Capture the cell that displays the provided text and extract its [x, y] central coordinate. 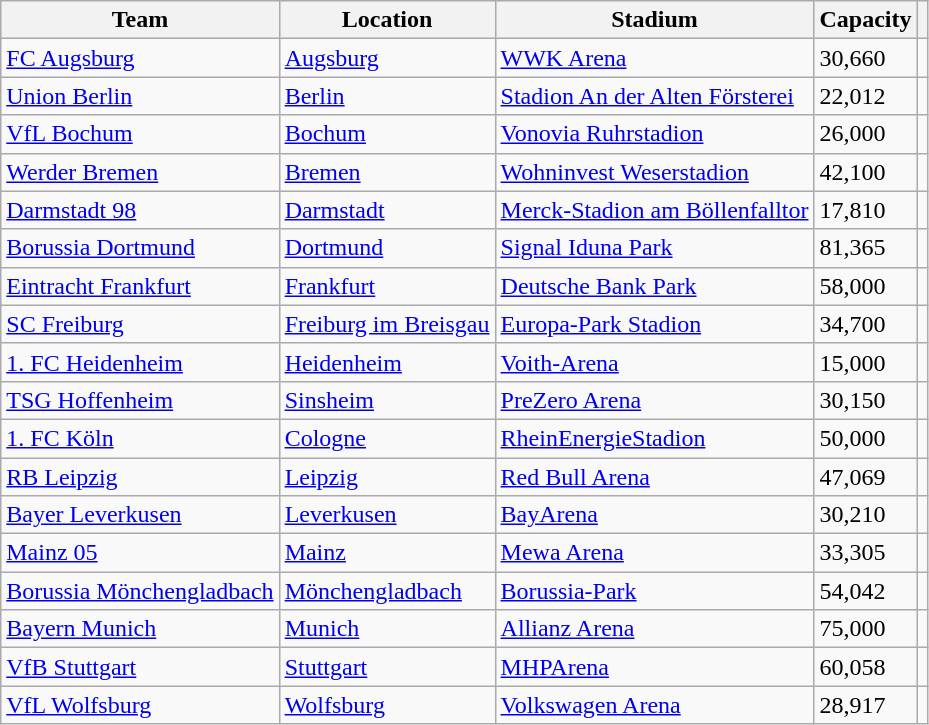
Frankfurt [387, 286]
Darmstadt [387, 210]
Mönchengladbach [387, 591]
Bochum [387, 134]
60,058 [866, 667]
Volkswagen Arena [654, 705]
34,700 [866, 324]
Bayer Leverkusen [140, 515]
Allianz Arena [654, 629]
30,660 [866, 58]
WWK Arena [654, 58]
Signal Iduna Park [654, 248]
Augsburg [387, 58]
Cologne [387, 438]
30,210 [866, 515]
33,305 [866, 553]
Mainz 05 [140, 553]
28,917 [866, 705]
1. FC Köln [140, 438]
VfL Wolfsburg [140, 705]
Union Berlin [140, 96]
Borussia Mönchengladbach [140, 591]
Freiburg im Breisgau [387, 324]
Merck-Stadion am Böllenfalltor [654, 210]
1. FC Heidenheim [140, 362]
BayArena [654, 515]
50,000 [866, 438]
22,012 [866, 96]
VfB Stuttgart [140, 667]
Heidenheim [387, 362]
Team [140, 20]
81,365 [866, 248]
Bayern Munich [140, 629]
MHPArena [654, 667]
Leipzig [387, 477]
Bremen [387, 172]
26,000 [866, 134]
Red Bull Arena [654, 477]
Eintracht Frankfurt [140, 286]
Wohninvest Weserstadion [654, 172]
Sinsheim [387, 400]
15,000 [866, 362]
RheinEnergieStadion [654, 438]
Berlin [387, 96]
SC Freiburg [140, 324]
Werder Bremen [140, 172]
Darmstadt 98 [140, 210]
Borussia Dortmund [140, 248]
58,000 [866, 286]
Mainz [387, 553]
Stuttgart [387, 667]
30,150 [866, 400]
Borussia-Park [654, 591]
Wolfsburg [387, 705]
Europa-Park Stadion [654, 324]
Stadion An der Alten Försterei [654, 96]
TSG Hoffenheim [140, 400]
Voith-Arena [654, 362]
Location [387, 20]
54,042 [866, 591]
42,100 [866, 172]
Mewa Arena [654, 553]
RB Leipzig [140, 477]
17,810 [866, 210]
75,000 [866, 629]
Leverkusen [387, 515]
Vonovia Ruhrstadion [654, 134]
Dortmund [387, 248]
Deutsche Bank Park [654, 286]
Stadium [654, 20]
VfL Bochum [140, 134]
Munich [387, 629]
FC Augsburg [140, 58]
PreZero Arena [654, 400]
Capacity [866, 20]
47,069 [866, 477]
